Find where the given text appears and provide that cell's center as [x, y] coordinate. 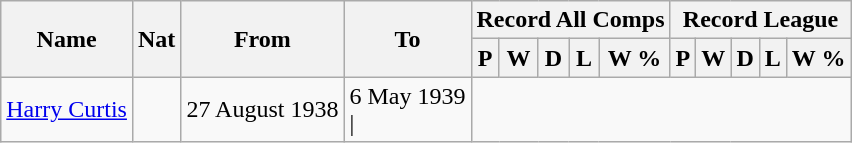
27 August 1938 [262, 110]
Record League [760, 20]
Record All Comps [570, 20]
Name [67, 39]
To [408, 39]
Nat [156, 39]
Harry Curtis [67, 110]
6 May 1939| [408, 110]
From [262, 39]
